Find where the given text appears and provide that cell's center as (x, y) coordinate. 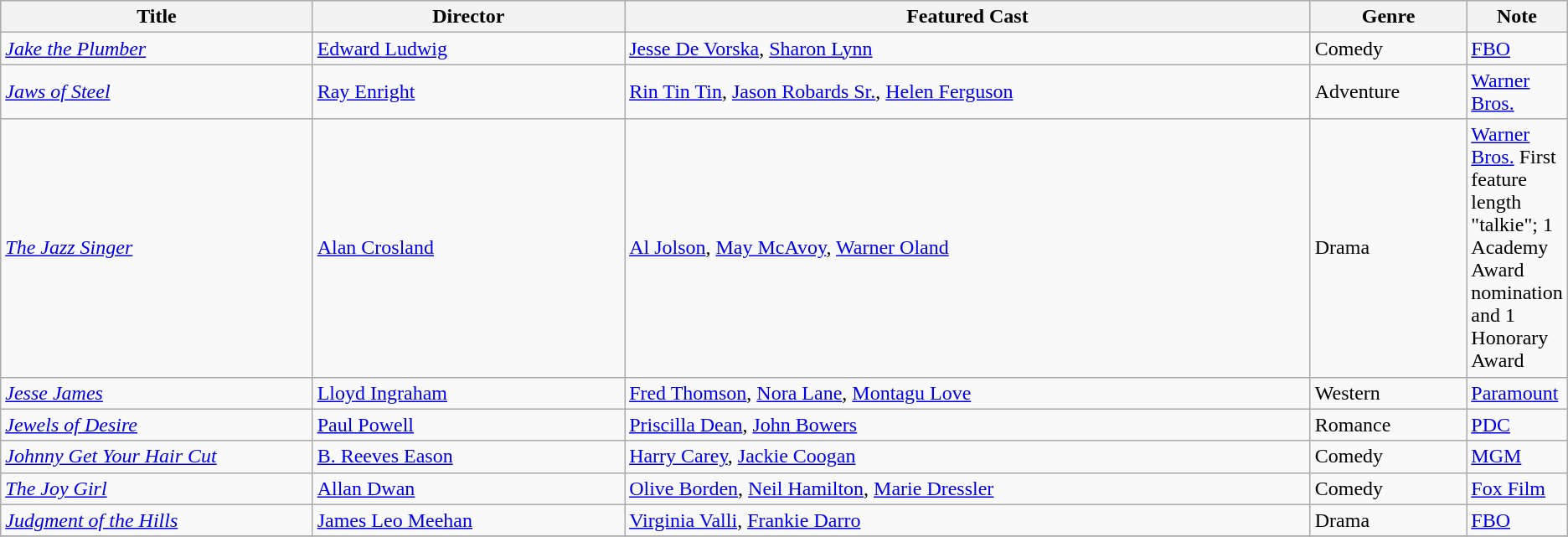
The Jazz Singer (157, 248)
Warner Bros. (1517, 92)
Lloyd Ingraham (468, 393)
Note (1517, 17)
Paramount (1517, 393)
Paul Powell (468, 425)
James Leo Meehan (468, 520)
Virginia Valli, Frankie Darro (968, 520)
Allan Dwan (468, 488)
Director (468, 17)
Jaws of Steel (157, 92)
Jake the Plumber (157, 49)
Edward Ludwig (468, 49)
Adventure (1389, 92)
Jesse James (157, 393)
Al Jolson, May McAvoy, Warner Oland (968, 248)
Jewels of Desire (157, 425)
Genre (1389, 17)
Olive Borden, Neil Hamilton, Marie Dressler (968, 488)
B. Reeves Eason (468, 457)
Rin Tin Tin, Jason Robards Sr., Helen Ferguson (968, 92)
PDC (1517, 425)
Alan Crosland (468, 248)
Western (1389, 393)
Romance (1389, 425)
Fred Thomson, Nora Lane, Montagu Love (968, 393)
The Joy Girl (157, 488)
Judgment of the Hills (157, 520)
Ray Enright (468, 92)
Johnny Get Your Hair Cut (157, 457)
Warner Bros. First feature length "talkie"; 1 Academy Award nomination and 1 Honorary Award (1517, 248)
Title (157, 17)
MGM (1517, 457)
Priscilla Dean, John Bowers (968, 425)
Fox Film (1517, 488)
Jesse De Vorska, Sharon Lynn (968, 49)
Featured Cast (968, 17)
Harry Carey, Jackie Coogan (968, 457)
